Provide the (X, Y) coordinate of the cell's center where the given text is located.  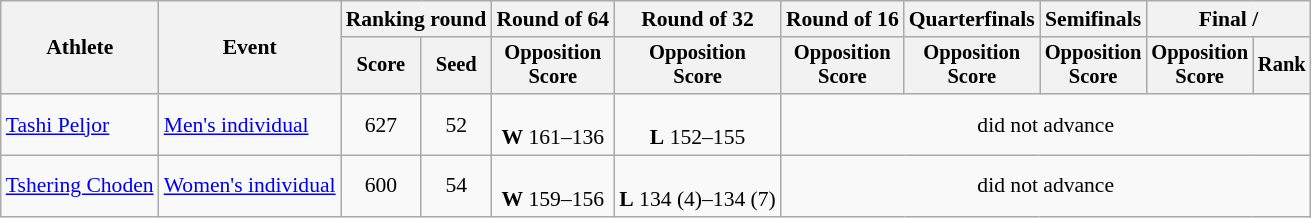
Seed (456, 66)
54 (456, 186)
W 161–136 (552, 124)
52 (456, 124)
Event (250, 48)
Tashi Peljor (80, 124)
Athlete (80, 48)
627 (382, 124)
Women's individual (250, 186)
L 134 (4)–134 (7) (698, 186)
W 159–156 (552, 186)
Final / (1228, 19)
Men's individual (250, 124)
Tshering Choden (80, 186)
Quarterfinals (972, 19)
600 (382, 186)
Ranking round (416, 19)
Round of 32 (698, 19)
Round of 16 (842, 19)
Round of 64 (552, 19)
L 152–155 (698, 124)
Rank (1282, 66)
Score (382, 66)
Semifinals (1094, 19)
